Extract the [X, Y] coordinate from the center of the cell holding the provided text.  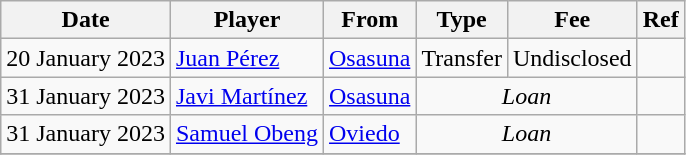
Fee [572, 20]
Javi Martínez [246, 96]
Juan Pérez [246, 58]
Samuel Obeng [246, 134]
Undisclosed [572, 58]
Player [246, 20]
Type [462, 20]
Ref [660, 20]
Transfer [462, 58]
Date [86, 20]
From [370, 20]
Oviedo [370, 134]
20 January 2023 [86, 58]
